Provide the [x, y] coordinate of the cell's center where the given text is located.  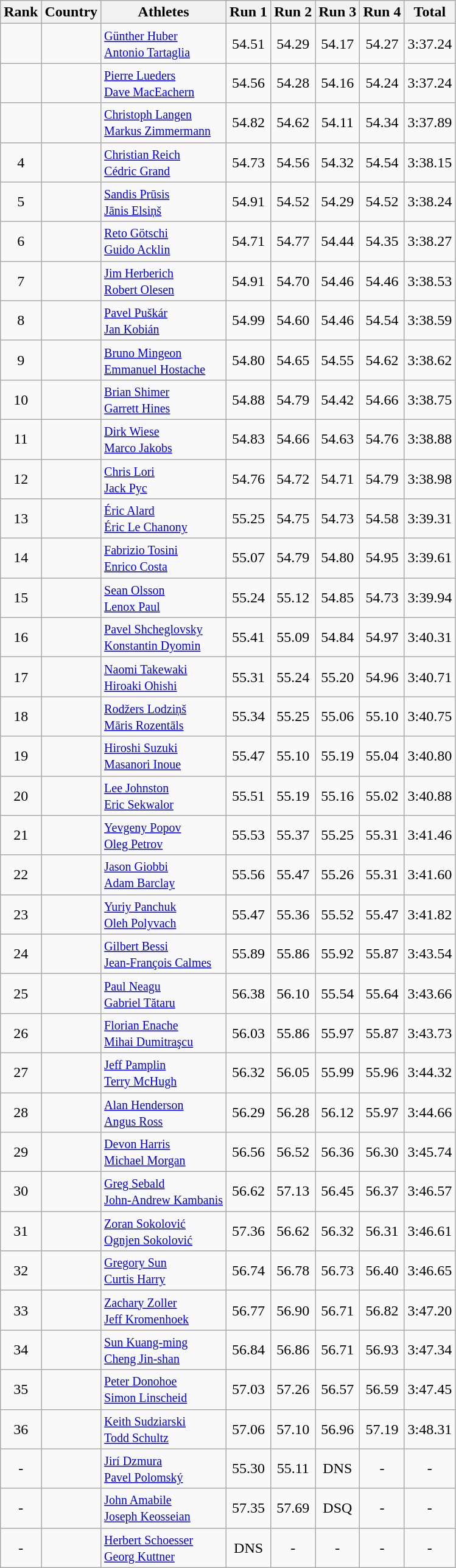
3:38.98 [430, 478]
56.31 [382, 1232]
12 [21, 478]
3:40.31 [430, 638]
3:46.61 [430, 1232]
57.35 [248, 1508]
Christian Reich Cédric Grand [164, 162]
54.99 [248, 320]
55.96 [382, 1072]
55.07 [248, 559]
56.36 [337, 1152]
Rank [21, 12]
Yevgeny Popov Oleg Petrov [164, 835]
54.35 [382, 241]
Gilbert Bessi Jean-François Calmes [164, 954]
3:38.62 [430, 360]
54.65 [293, 360]
55.30 [248, 1469]
54.95 [382, 559]
26 [21, 1033]
56.37 [382, 1191]
Christoph Langen Markus Zimmermann [164, 123]
Brian Shimer Garrett Hines [164, 399]
Run 2 [293, 12]
54.97 [382, 638]
Paul Neagu Gabriel Tătaru [164, 993]
55.02 [382, 796]
55.64 [382, 993]
57.10 [293, 1429]
3:43.54 [430, 954]
3:38.59 [430, 320]
54.32 [337, 162]
29 [21, 1152]
56.73 [337, 1270]
56.90 [293, 1311]
Yuriy Panchuk Oleh Polyvach [164, 914]
Sandis Prūsis Jānis Elsiņš [164, 202]
56.38 [248, 993]
8 [21, 320]
55.54 [337, 993]
Jeff Pamplin Terry McHugh [164, 1072]
16 [21, 638]
55.11 [293, 1469]
54.96 [382, 677]
55.56 [248, 875]
3:40.80 [430, 756]
54.55 [337, 360]
55.12 [293, 598]
13 [21, 518]
54.17 [337, 44]
54.51 [248, 44]
55.20 [337, 677]
Greg Sebald John-Andrew Kambanis [164, 1191]
Florian Enache Mihai Dumitraşcu [164, 1033]
Herbert Schoesser Georg Kuttner [164, 1548]
6 [21, 241]
55.37 [293, 835]
54.27 [382, 44]
3:41.60 [430, 875]
57.06 [248, 1429]
57.36 [248, 1232]
Run 1 [248, 12]
54.75 [293, 518]
57.69 [293, 1508]
Éric Alard Éric Le Chanony [164, 518]
35 [21, 1390]
Jason Giobbi Adam Barclay [164, 875]
54.60 [293, 320]
55.04 [382, 756]
Run 4 [382, 12]
19 [21, 756]
3:40.88 [430, 796]
56.45 [337, 1191]
22 [21, 875]
54.42 [337, 399]
3:47.34 [430, 1350]
54.70 [293, 281]
55.53 [248, 835]
55.41 [248, 638]
55.09 [293, 638]
56.93 [382, 1350]
3:47.20 [430, 1311]
7 [21, 281]
56.77 [248, 1311]
Gregory Sun Curtis Harry [164, 1270]
3:39.94 [430, 598]
DSQ [337, 1508]
55.34 [248, 717]
3:38.27 [430, 241]
Devon Harris Michael Morgan [164, 1152]
55.06 [337, 717]
27 [21, 1072]
3:39.61 [430, 559]
Zoran Sokolović Ognjen Sokolović [164, 1232]
18 [21, 717]
Pavel Puškár Jan Kobián [164, 320]
Total [430, 12]
Run 3 [337, 12]
54.88 [248, 399]
Sean Olsson Lenox Paul [164, 598]
Country [71, 12]
Jirí Dzmura Pavel Polomský [164, 1469]
20 [21, 796]
56.59 [382, 1390]
54.84 [337, 638]
Rodžers Lodziņš Māris Rozentāls [164, 717]
3:41.82 [430, 914]
3:38.15 [430, 162]
Jim Herberich Robert Olesen [164, 281]
56.74 [248, 1270]
56.30 [382, 1152]
56.86 [293, 1350]
28 [21, 1112]
57.19 [382, 1429]
54.11 [337, 123]
Reto Götschi Guido Acklin [164, 241]
Fabrizio Tosini Enrico Costa [164, 559]
21 [21, 835]
56.96 [337, 1429]
Dirk Wiese Marco Jakobs [164, 439]
3:38.24 [430, 202]
3:46.65 [430, 1270]
5 [21, 202]
54.58 [382, 518]
36 [21, 1429]
54.72 [293, 478]
54.24 [382, 83]
John Amabile Joseph Keosseian [164, 1508]
Zachary Zoller Jeff Kromenhoek [164, 1311]
11 [21, 439]
56.28 [293, 1112]
56.10 [293, 993]
55.16 [337, 796]
57.26 [293, 1390]
54.77 [293, 241]
56.05 [293, 1072]
30 [21, 1191]
54.82 [248, 123]
10 [21, 399]
3:38.75 [430, 399]
Hiroshi Suzuki Masanori Inoue [164, 756]
Lee Johnston Eric Sekwalor [164, 796]
31 [21, 1232]
55.26 [337, 875]
23 [21, 914]
Günther Huber Antonio Tartaglia [164, 44]
Naomi Takewaki Hiroaki Ohishi [164, 677]
25 [21, 993]
Keith Sudziarski Todd Schultz [164, 1429]
3:46.57 [430, 1191]
Chris Lori Jack Pyc [164, 478]
55.36 [293, 914]
55.89 [248, 954]
4 [21, 162]
3:37.89 [430, 123]
56.12 [337, 1112]
Alan Henderson Angus Ross [164, 1112]
54.28 [293, 83]
3:45.74 [430, 1152]
56.56 [248, 1152]
55.51 [248, 796]
Bruno Mingeon Emmanuel Hostache [164, 360]
3:39.31 [430, 518]
3:44.66 [430, 1112]
56.78 [293, 1270]
14 [21, 559]
34 [21, 1350]
3:48.31 [430, 1429]
17 [21, 677]
15 [21, 598]
3:38.53 [430, 281]
54.63 [337, 439]
3:47.45 [430, 1390]
54.16 [337, 83]
56.29 [248, 1112]
57.13 [293, 1191]
57.03 [248, 1390]
3:43.66 [430, 993]
3:40.75 [430, 717]
3:44.32 [430, 1072]
9 [21, 360]
Peter Donohoe Simon Linscheid [164, 1390]
56.03 [248, 1033]
Sun Kuang-ming Cheng Jin-shan [164, 1350]
56.52 [293, 1152]
54.85 [337, 598]
54.34 [382, 123]
56.84 [248, 1350]
54.83 [248, 439]
56.40 [382, 1270]
Pavel Shcheglovsky Konstantin Dyomin [164, 638]
3:41.46 [430, 835]
56.82 [382, 1311]
55.52 [337, 914]
56.57 [337, 1390]
Athletes [164, 12]
55.92 [337, 954]
Pierre Lueders Dave MacEachern [164, 83]
24 [21, 954]
33 [21, 1311]
55.99 [337, 1072]
32 [21, 1270]
3:43.73 [430, 1033]
54.44 [337, 241]
3:38.88 [430, 439]
3:40.71 [430, 677]
